For the text-containing cell, return its midpoint in (X, Y) coordinate format. 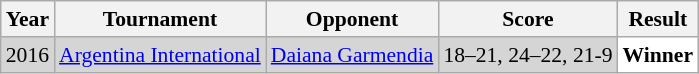
Winner (658, 55)
Tournament (160, 19)
18–21, 24–22, 21-9 (528, 55)
Opponent (352, 19)
Argentina International (160, 55)
Year (28, 19)
Daiana Garmendia (352, 55)
Result (658, 19)
2016 (28, 55)
Score (528, 19)
